Search for the cell housing the specified text and yield its (x, y) center coordinate. 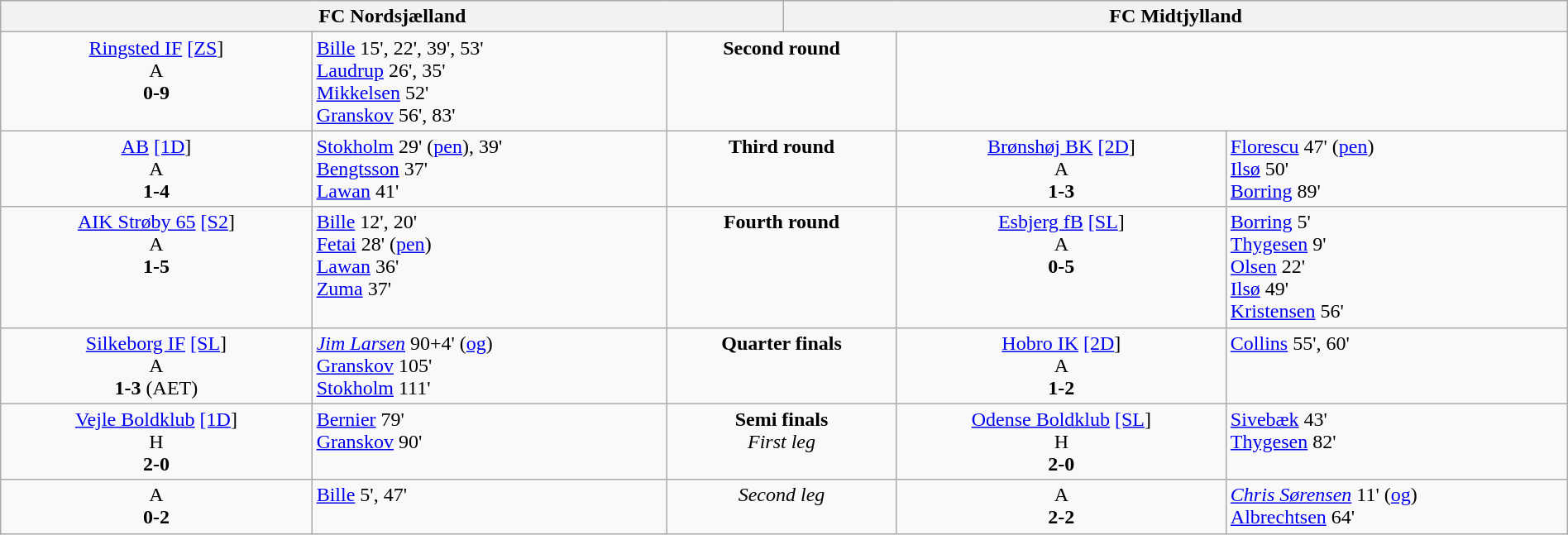
Ringsted IF [ZS]A0-9 (156, 81)
Odense Boldklub [SL]H2-0 (1061, 442)
Bille 15', 22', 39', 53'Laudrup 26', 35'Mikkelsen 52'Granskov 56', 83' (490, 81)
FC Nordsjælland (392, 17)
Brønshøj BK [2D]A1-3 (1061, 169)
AIK Strøby 65 [S2]A1-5 (156, 267)
Borring 5'Thygesen 9'Olsen 22'Ilsø 49'Kristensen 56' (1396, 267)
Sivebæk 43'Thygesen 82' (1396, 442)
Bernier 79'Granskov 90' (490, 442)
Collins 55', 60' (1396, 365)
Quarter finals (782, 365)
Bille 5', 47' (490, 506)
Vejle Boldklub [1D]H2-0 (156, 442)
Second round (782, 81)
FC Midtjylland (1176, 17)
A0-2 (156, 506)
Esbjerg fB [SL]A0-5 (1061, 267)
Jim Larsen 90+4' (og)Granskov 105'Stokholm 111' (490, 365)
Bille 12', 20'Fetai 28' (pen)Lawan 36'Zuma 37' (490, 267)
Hobro IK [2D]A1-2 (1061, 365)
Florescu 47' (pen)Ilsø 50'Borring 89' (1396, 169)
Second leg (782, 506)
Stokholm 29' (pen), 39'Bengtsson 37'Lawan 41' (490, 169)
Fourth round (782, 267)
Semi finalsFirst leg (782, 442)
Third round (782, 169)
Silkeborg IF [SL]A1-3 (AET) (156, 365)
A2-2 (1061, 506)
Chris Sørensen 11' (og)Albrechtsen 64' (1396, 506)
AB [1D]A1-4 (156, 169)
